Detect which cell encompasses the target text, then output its [X, Y] center coordinate. 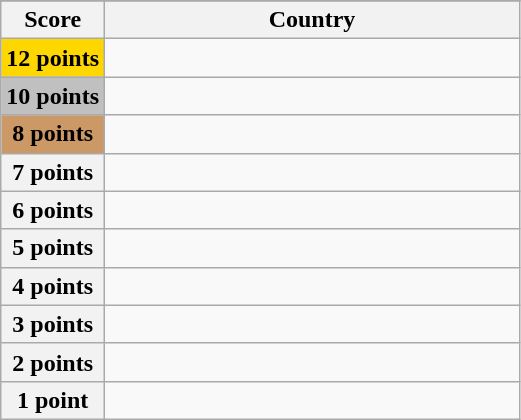
7 points [53, 172]
12 points [53, 58]
2 points [53, 362]
Score [53, 20]
Country [312, 20]
6 points [53, 210]
5 points [53, 248]
1 point [53, 400]
8 points [53, 134]
4 points [53, 286]
10 points [53, 96]
3 points [53, 324]
